For the text-containing cell, return its midpoint in [x, y] coordinate format. 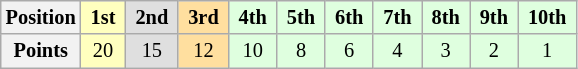
5th [301, 17]
2 [494, 51]
8 [301, 51]
10 [253, 51]
20 [104, 51]
6th [349, 17]
1 [547, 51]
2nd [152, 17]
10th [547, 17]
15 [152, 51]
9th [494, 17]
3rd [203, 17]
8th [446, 17]
6 [349, 51]
Position [41, 17]
3 [446, 51]
Points [41, 51]
1st [104, 17]
4 [397, 51]
12 [203, 51]
7th [397, 17]
4th [253, 17]
